From the cell containing the given text, extract its center point as (X, Y) coordinate. 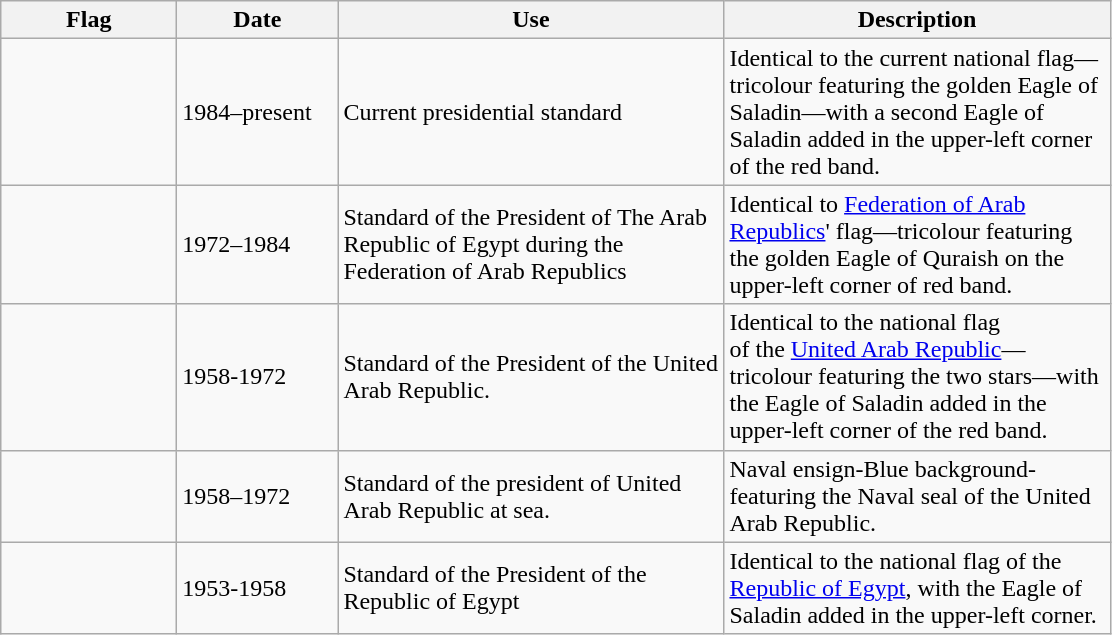
1984–present (258, 112)
1953-1958 (258, 588)
1958-1972 (258, 377)
Description (917, 20)
1958–1972 (258, 496)
Flag (89, 20)
Standard of the President of The Arab Republic of Egypt during the Federation of Arab Republics (531, 244)
Date (258, 20)
Naval ensign-Blue background- featuring the Naval seal of the United Arab Republic. (917, 496)
Standard of the president of United Arab Republic at sea. (531, 496)
Standard of the President of the United Arab Republic. (531, 377)
Identical to the national flag of the Republic of Egypt, with the Eagle of Saladin added in the upper-left corner. (917, 588)
Use (531, 20)
Identical to Federation of Arab Republics' flag—tricolour featuring the golden Eagle of Quraish on the upper-left corner of red band. (917, 244)
1972–1984 (258, 244)
Current presidential standard (531, 112)
Standard of the President of the Republic of Egypt (531, 588)
